Find where the given text appears and provide that cell's center as (X, Y) coordinate. 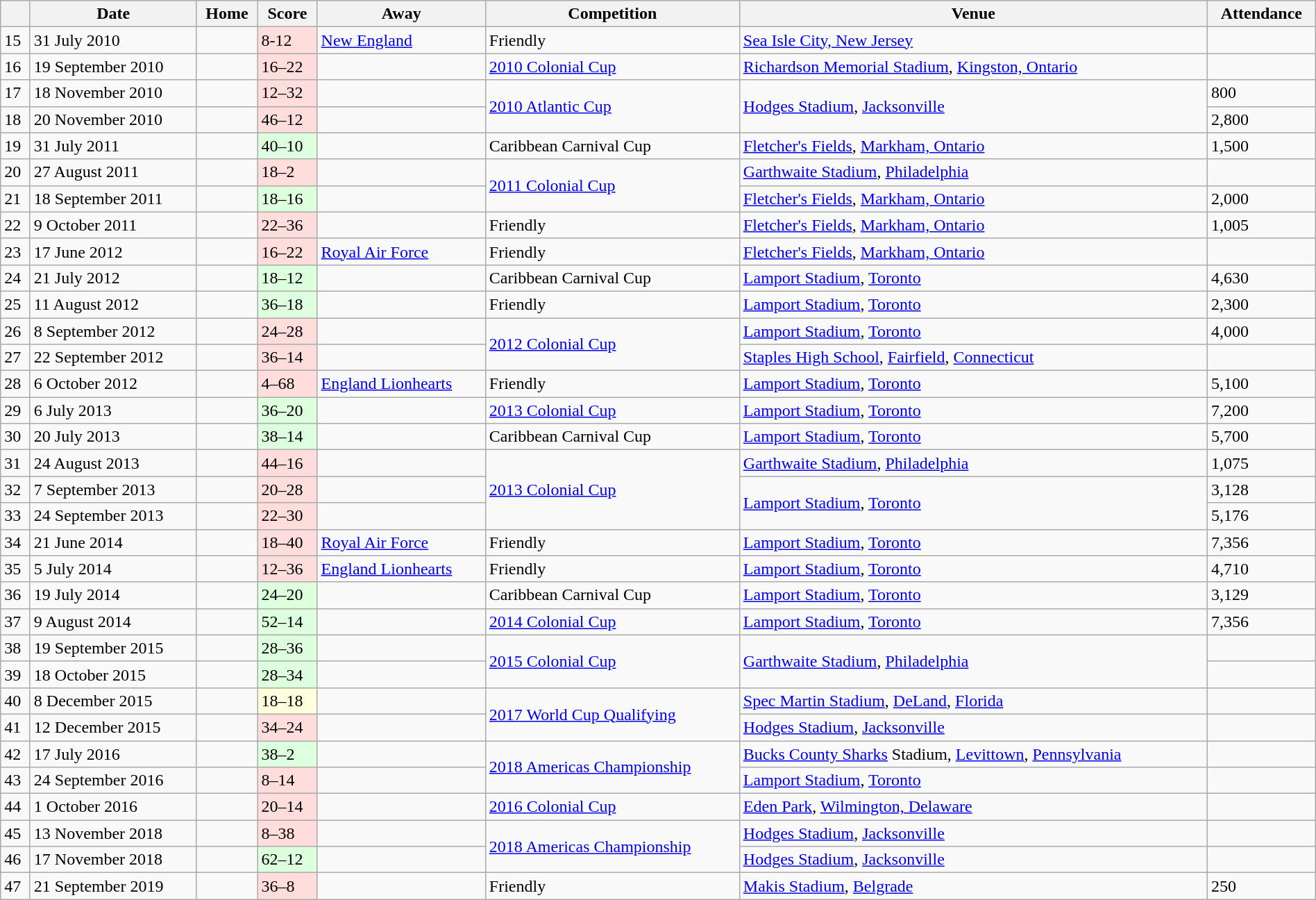
1,500 (1261, 146)
36 (15, 595)
22 (15, 225)
52–14 (287, 622)
24–28 (287, 331)
39 (15, 674)
46–12 (287, 119)
2015 Colonial Cup (612, 661)
17 November 2018 (113, 860)
21 June 2014 (113, 542)
12 December 2015 (113, 727)
36–8 (287, 886)
8 December 2015 (113, 701)
2012 Colonial Cup (612, 344)
4,000 (1261, 331)
35 (15, 569)
24 August 2013 (113, 463)
18–18 (287, 701)
Venue (973, 14)
1 October 2016 (113, 807)
Date (113, 14)
40–10 (287, 146)
2,000 (1261, 199)
13 November 2018 (113, 833)
36–18 (287, 304)
12–36 (287, 569)
27 August 2011 (113, 172)
21 (15, 199)
26 (15, 331)
24–20 (287, 595)
46 (15, 860)
3,129 (1261, 595)
33 (15, 516)
5 July 2014 (113, 569)
8 September 2012 (113, 331)
44 (15, 807)
7,200 (1261, 410)
Attendance (1261, 14)
27 (15, 358)
28–36 (287, 648)
44–16 (287, 463)
40 (15, 701)
2016 Colonial Cup (612, 807)
22 September 2012 (113, 358)
2014 Colonial Cup (612, 622)
6 October 2012 (113, 384)
Staples High School, Fairfield, Connecticut (973, 358)
23 (15, 251)
24 September 2013 (113, 516)
9 August 2014 (113, 622)
28 (15, 384)
21 September 2019 (113, 886)
Away (401, 14)
Home (227, 14)
34 (15, 542)
4–68 (287, 384)
42 (15, 753)
62–12 (287, 860)
22–36 (287, 225)
Makis Stadium, Belgrade (973, 886)
30 (15, 437)
34–24 (287, 727)
28–34 (287, 674)
Sea Isle City, New Jersey (973, 40)
Bucks County Sharks Stadium, Levittown, Pennsylvania (973, 753)
2,300 (1261, 304)
43 (15, 781)
5,176 (1261, 516)
18–16 (287, 199)
20–14 (287, 807)
47 (15, 886)
Richardson Memorial Stadium, Kingston, Ontario (973, 67)
32 (15, 490)
Eden Park, Wilmington, Delaware (973, 807)
12–32 (287, 93)
6 July 2013 (113, 410)
31 July 2011 (113, 146)
1,005 (1261, 225)
24 (15, 278)
5,100 (1261, 384)
8–38 (287, 833)
31 July 2010 (113, 40)
24 September 2016 (113, 781)
18–40 (287, 542)
36–14 (287, 358)
18 November 2010 (113, 93)
2,800 (1261, 119)
20–28 (287, 490)
29 (15, 410)
20 July 2013 (113, 437)
2010 Atlantic Cup (612, 106)
21 July 2012 (113, 278)
19 September 2015 (113, 648)
20 November 2010 (113, 119)
8–14 (287, 781)
15 (15, 40)
37 (15, 622)
25 (15, 304)
7 September 2013 (113, 490)
31 (15, 463)
3,128 (1261, 490)
2017 World Cup Qualifying (612, 714)
New England (401, 40)
19 (15, 146)
Score (287, 14)
17 July 2016 (113, 753)
1,075 (1261, 463)
Spec Martin Stadium, DeLand, Florida (973, 701)
11 August 2012 (113, 304)
19 July 2014 (113, 595)
17 June 2012 (113, 251)
18 October 2015 (113, 674)
18–2 (287, 172)
16 (15, 67)
Competition (612, 14)
800 (1261, 93)
17 (15, 93)
18 September 2011 (113, 199)
38–2 (287, 753)
20 (15, 172)
18 (15, 119)
18–12 (287, 278)
250 (1261, 886)
19 September 2010 (113, 67)
2011 Colonial Cup (612, 185)
2010 Colonial Cup (612, 67)
22–30 (287, 516)
9 October 2011 (113, 225)
8-12 (287, 40)
38–14 (287, 437)
4,710 (1261, 569)
38 (15, 648)
45 (15, 833)
36–20 (287, 410)
5,700 (1261, 437)
4,630 (1261, 278)
41 (15, 727)
